For the text-containing cell, return its midpoint in [x, y] coordinate format. 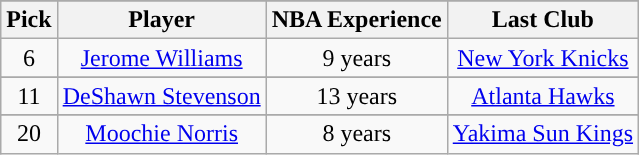
Jerome Williams [162, 58]
New York Knicks [542, 58]
8 years [356, 134]
20 [29, 134]
Moochie Norris [162, 134]
9 years [356, 58]
Atlanta Hawks [542, 96]
11 [29, 96]
NBA Experience [356, 20]
Last Club [542, 20]
Yakima Sun Kings [542, 134]
13 years [356, 96]
Pick [29, 20]
6 [29, 58]
DeShawn Stevenson [162, 96]
Player [162, 20]
